Provide the (X, Y) coordinate of the cell's center where the given text is located.  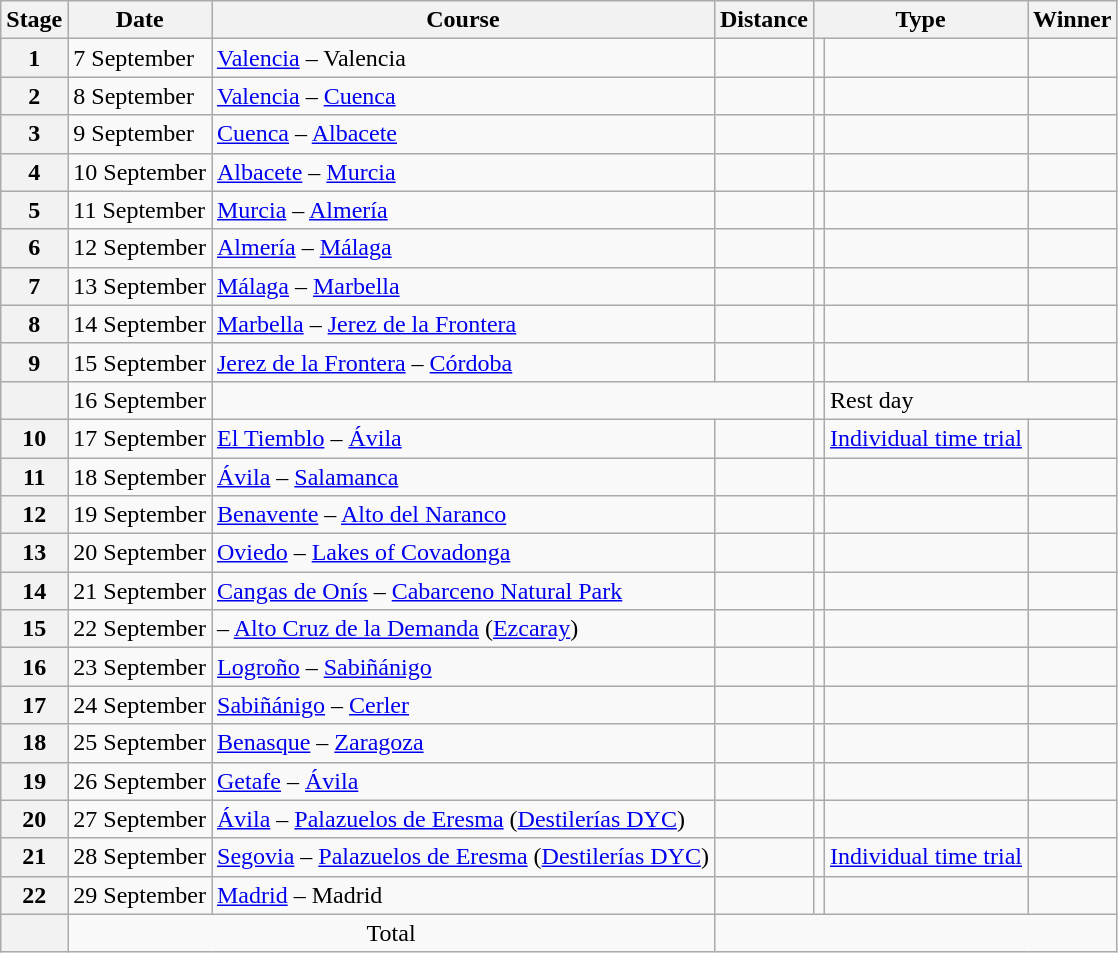
21 September (140, 591)
18 September (140, 477)
20 (34, 819)
11 (34, 477)
6 (34, 248)
25 September (140, 743)
Stage (34, 20)
Murcia – Almería (464, 210)
14 (34, 591)
– Alto Cruz de la Demanda (Ezcaray) (464, 629)
8 September (140, 96)
Winner (1072, 20)
10 September (140, 172)
Oviedo – Lakes of Covadonga (464, 553)
Cangas de Onís – Cabarceno Natural Park (464, 591)
Total (392, 933)
20 September (140, 553)
12 (34, 515)
22 September (140, 629)
26 September (140, 781)
17 (34, 705)
3 (34, 134)
Marbella – Jerez de la Frontera (464, 324)
23 September (140, 667)
12 September (140, 248)
5 (34, 210)
Date (140, 20)
24 September (140, 705)
18 (34, 743)
15 September (140, 362)
4 (34, 172)
8 (34, 324)
Madrid – Madrid (464, 895)
Ávila – Palazuelos de Eresma (Destilerías DYC) (464, 819)
2 (34, 96)
16 September (140, 400)
7 (34, 286)
28 September (140, 857)
Logroño – Sabiñánigo (464, 667)
17 September (140, 438)
Cuenca – Albacete (464, 134)
Benasque – Zaragoza (464, 743)
1 (34, 58)
Sabiñánigo – Cerler (464, 705)
9 (34, 362)
Segovia – Palazuelos de Eresma (Destilerías DYC) (464, 857)
Ávila – Salamanca (464, 477)
Type (920, 20)
13 September (140, 286)
11 September (140, 210)
22 (34, 895)
Course (464, 20)
7 September (140, 58)
Rest day (971, 400)
Albacete – Murcia (464, 172)
Jerez de la Frontera – Córdoba (464, 362)
14 September (140, 324)
Getafe – Ávila (464, 781)
Distance (764, 20)
Málaga – Marbella (464, 286)
9 September (140, 134)
16 (34, 667)
27 September (140, 819)
Benavente – Alto del Naranco (464, 515)
29 September (140, 895)
19 (34, 781)
Almería – Málaga (464, 248)
10 (34, 438)
19 September (140, 515)
21 (34, 857)
Valencia – Valencia (464, 58)
Valencia – Cuenca (464, 96)
13 (34, 553)
15 (34, 629)
El Tiemblo – Ávila (464, 438)
